Identify which cell holds the provided text, then report its [X, Y] central coordinate. 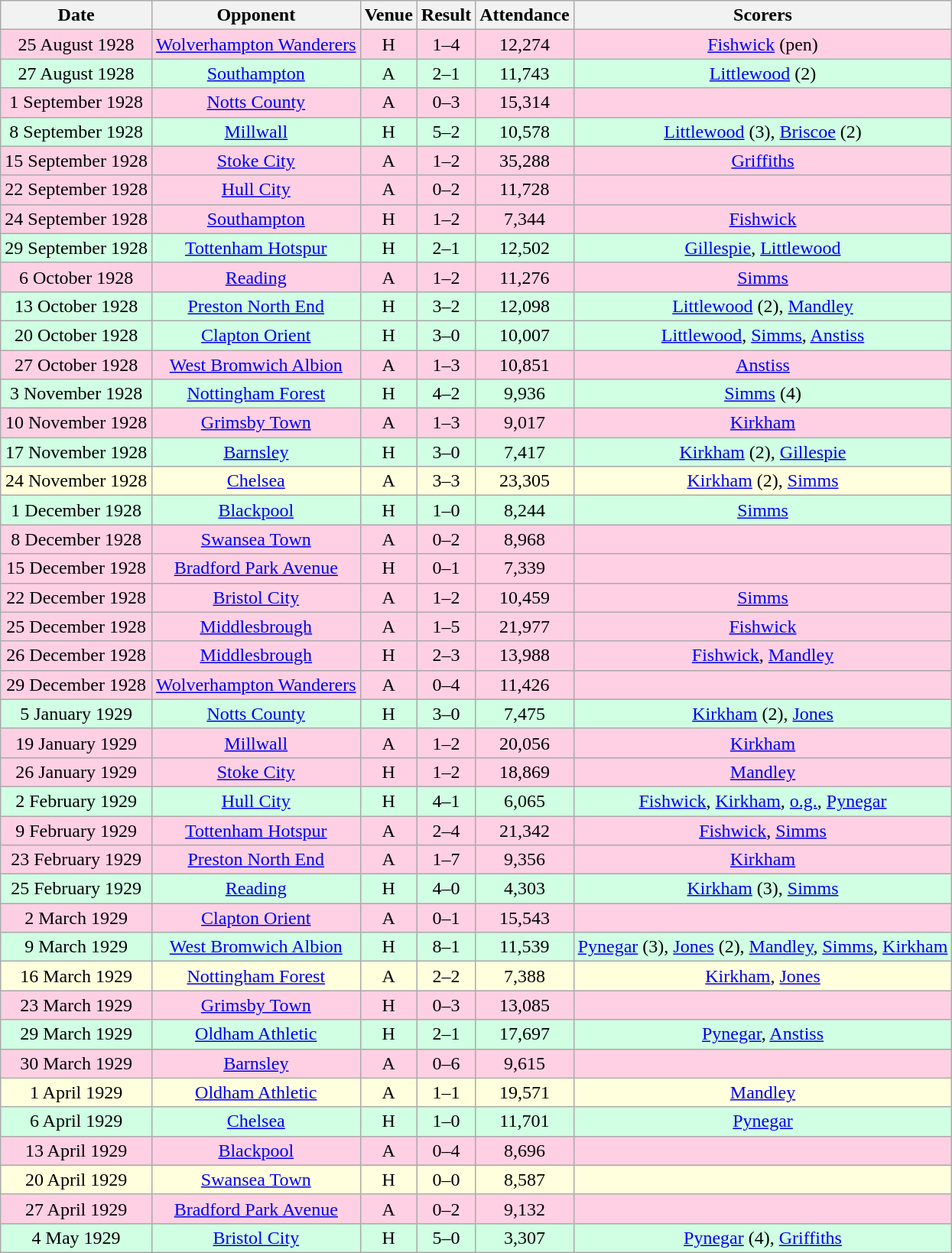
Kirkham (2), Simms [763, 481]
7,388 [525, 976]
7,475 [525, 714]
Fishwick (pen) [763, 44]
1–7 [446, 860]
21,977 [525, 626]
9,615 [525, 1063]
8,968 [525, 539]
Fishwick, Simms [763, 830]
29 December 1928 [76, 685]
7,417 [525, 452]
Littlewood (2), Mandley [763, 306]
9,017 [525, 423]
6 April 1929 [76, 1121]
11,728 [525, 190]
25 December 1928 [76, 626]
8,244 [525, 510]
Kirkham (3), Simms [763, 889]
25 August 1928 [76, 44]
23,305 [525, 481]
Pynegar (3), Jones (2), Mandley, Simms, Kirkham [763, 947]
Simms (4) [763, 394]
19 January 1929 [76, 743]
22 September 1928 [76, 190]
27 August 1928 [76, 73]
11,743 [525, 73]
5 January 1929 [76, 714]
Littlewood, Simms, Anstiss [763, 335]
4–2 [446, 394]
Opponent [255, 15]
Gillespie, Littlewood [763, 248]
Scorers [763, 15]
24 November 1928 [76, 481]
4 May 1929 [76, 1238]
8–1 [446, 947]
9,356 [525, 860]
20,056 [525, 743]
11,539 [525, 947]
15 September 1928 [76, 161]
9,936 [525, 394]
12,098 [525, 306]
23 March 1929 [76, 1005]
25 February 1929 [76, 889]
27 October 1928 [76, 365]
Date [76, 15]
1 September 1928 [76, 103]
30 March 1929 [76, 1063]
17 November 1928 [76, 452]
12,502 [525, 248]
13,085 [525, 1005]
4,303 [525, 889]
10,578 [525, 132]
8 December 1928 [76, 539]
2–3 [446, 656]
11,276 [525, 277]
4–0 [446, 889]
Result [446, 15]
13 April 1929 [76, 1150]
5–0 [446, 1238]
20 April 1929 [76, 1180]
Attendance [525, 15]
17,697 [525, 1034]
29 March 1929 [76, 1034]
Pynegar, Anstiss [763, 1034]
7,339 [525, 568]
21,342 [525, 830]
15 December 1928 [76, 568]
3,307 [525, 1238]
12,274 [525, 44]
8 September 1928 [76, 132]
0–0 [446, 1180]
8,696 [525, 1150]
15,314 [525, 103]
1–5 [446, 626]
18,869 [525, 772]
Venue [388, 15]
11,426 [525, 685]
27 April 1929 [76, 1209]
1–1 [446, 1092]
9,132 [525, 1209]
26 January 1929 [76, 772]
Kirkham (2), Jones [763, 714]
10,459 [525, 597]
3–3 [446, 481]
19,571 [525, 1092]
2–2 [446, 976]
16 March 1929 [76, 976]
8,587 [525, 1180]
Anstiss [763, 365]
1 April 1929 [76, 1092]
Kirkham, Jones [763, 976]
22 December 1928 [76, 597]
2–4 [446, 830]
1–4 [446, 44]
23 February 1929 [76, 860]
Littlewood (3), Briscoe (2) [763, 132]
Pynegar (4), Griffiths [763, 1238]
10,851 [525, 365]
3–2 [446, 306]
5–2 [446, 132]
9 February 1929 [76, 830]
26 December 1928 [76, 656]
35,288 [525, 161]
Pynegar [763, 1121]
2 February 1929 [76, 801]
10,007 [525, 335]
6,065 [525, 801]
15,543 [525, 918]
Littlewood (2) [763, 73]
Kirkham (2), Gillespie [763, 452]
13,988 [525, 656]
29 September 1928 [76, 248]
7,344 [525, 219]
11,701 [525, 1121]
4–1 [446, 801]
10 November 1928 [76, 423]
Fishwick, Kirkham, o.g., Pynegar [763, 801]
2 March 1929 [76, 918]
3 November 1928 [76, 394]
1 December 1928 [76, 510]
Griffiths [763, 161]
0–6 [446, 1063]
6 October 1928 [76, 277]
24 September 1928 [76, 219]
Fishwick, Mandley [763, 656]
9 March 1929 [76, 947]
20 October 1928 [76, 335]
13 October 1928 [76, 306]
